Scan for the cell matching the given text and deliver its [x, y] coordinate at center. 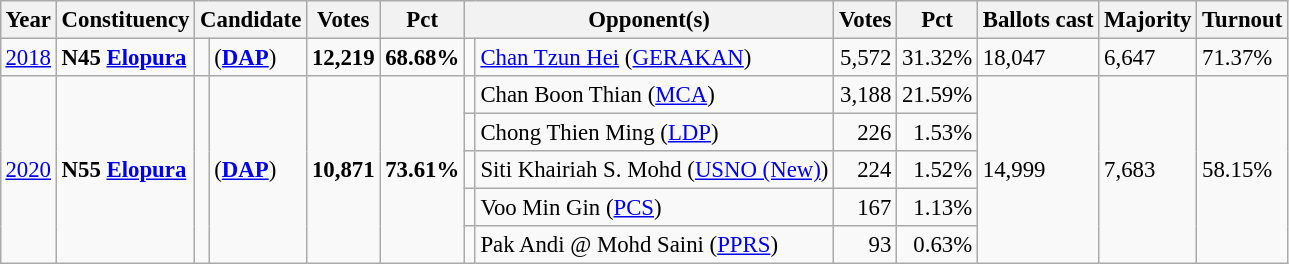
2018 [28, 57]
Chong Thien Ming (LDP) [654, 133]
Turnout [1242, 20]
68.68% [422, 57]
71.37% [1242, 57]
0.63% [938, 245]
Year [28, 20]
226 [866, 133]
Chan Tzun Hei (GERAKAN) [654, 57]
6,647 [1148, 57]
3,188 [866, 95]
Majority [1148, 20]
Opponent(s) [648, 20]
224 [866, 170]
10,871 [344, 170]
Siti Khairiah S. Mohd (USNO (New)) [654, 170]
N55 Elopura [125, 170]
N45 Elopura [125, 57]
12,219 [344, 57]
58.15% [1242, 170]
Ballots cast [1038, 20]
7,683 [1148, 170]
2020 [28, 170]
Chan Boon Thian (MCA) [654, 95]
31.32% [938, 57]
73.61% [422, 170]
18,047 [1038, 57]
5,572 [866, 57]
Pak Andi @ Mohd Saini (PPRS) [654, 245]
167 [866, 208]
93 [866, 245]
21.59% [938, 95]
Voo Min Gin (PCS) [654, 208]
14,999 [1038, 170]
1.13% [938, 208]
Candidate [251, 20]
1.52% [938, 170]
Constituency [125, 20]
1.53% [938, 133]
